Return [X, Y] of the center of cell containing provided text 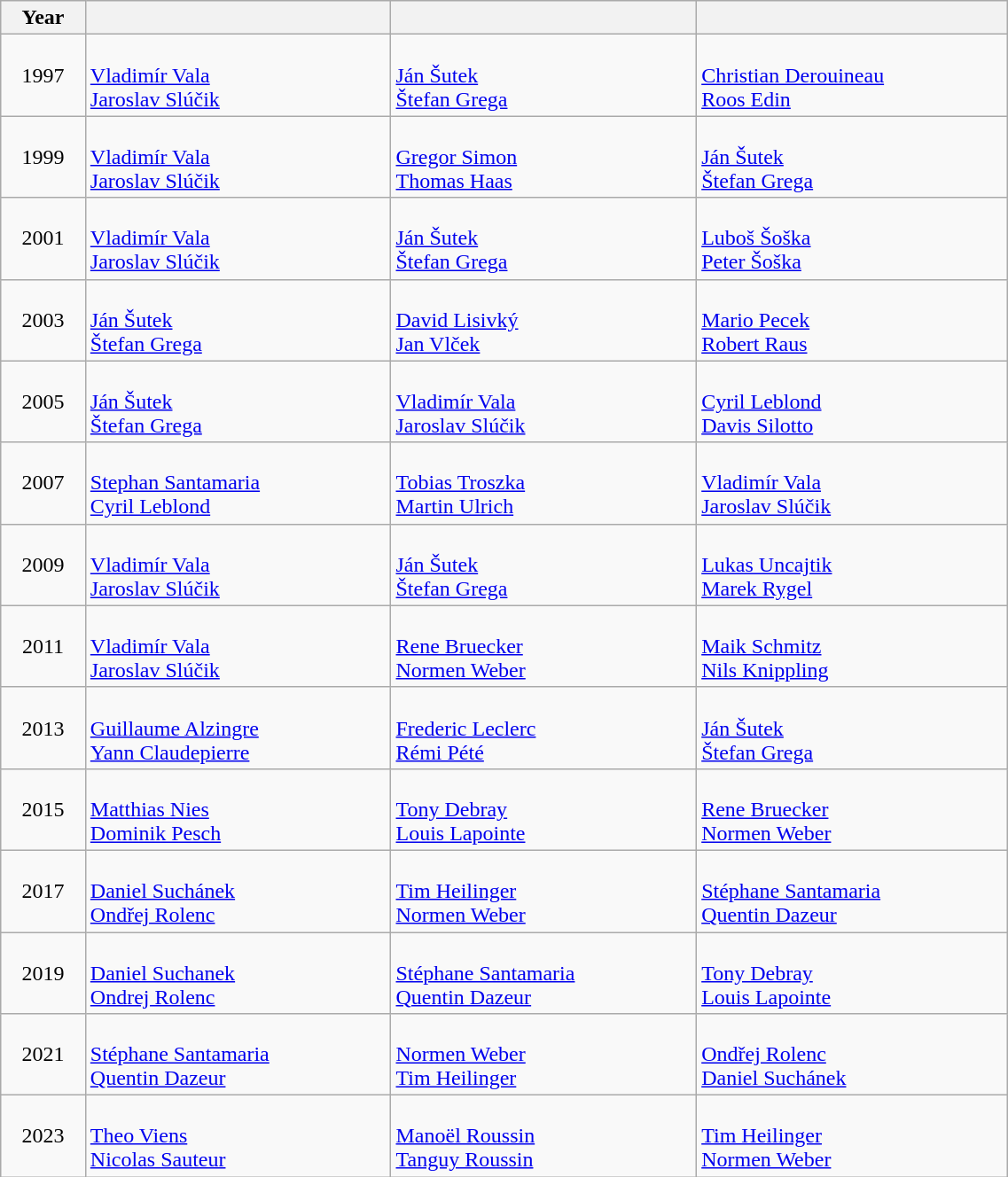
Stephan SantamariaCyril Leblond [238, 483]
Christian DerouineauRoos Edin [853, 75]
2015 [43, 809]
1997 [43, 75]
2017 [43, 891]
Frederic LeclercRémi Pété [544, 728]
Daniel SuchánekOndřej Rolenc [238, 891]
Ondřej RolencDaniel Suchánek [853, 1055]
Maik SchmitzNils Knippling [853, 646]
Luboš ŠoškaPeter Šoška [853, 238]
2003 [43, 320]
Guillaume AlzingreYann Claudepierre [238, 728]
Cyril LeblondDavis Silotto [853, 401]
Year [43, 18]
Daniel SuchanekOndrej Rolenc [238, 973]
Tobias TroszkaMartin Ulrich [544, 483]
Normen WeberTim Heilinger [544, 1055]
2005 [43, 401]
Manoël RoussinTanguy Roussin [544, 1136]
Gregor SimonThomas Haas [544, 157]
Matthias NiesDominik Pesch [238, 809]
2007 [43, 483]
Theo ViensNicolas Sauteur [238, 1136]
2021 [43, 1055]
2001 [43, 238]
1999 [43, 157]
Mario PecekRobert Raus [853, 320]
David LisivkýJan Vlček [544, 320]
2009 [43, 565]
2023 [43, 1136]
2011 [43, 646]
2019 [43, 973]
Lukas UncajtikMarek Rygel [853, 565]
2013 [43, 728]
